Detect which cell encompasses the target text, then output its (X, Y) center coordinate. 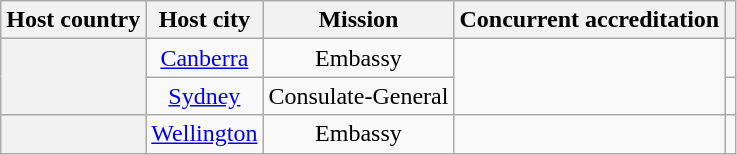
Canberra (204, 58)
Mission (358, 20)
Consulate-General (358, 96)
Wellington (204, 134)
Host country (74, 20)
Concurrent accreditation (590, 20)
Host city (204, 20)
Sydney (204, 96)
